Search for the cell housing the specified text and yield its [x, y] center coordinate. 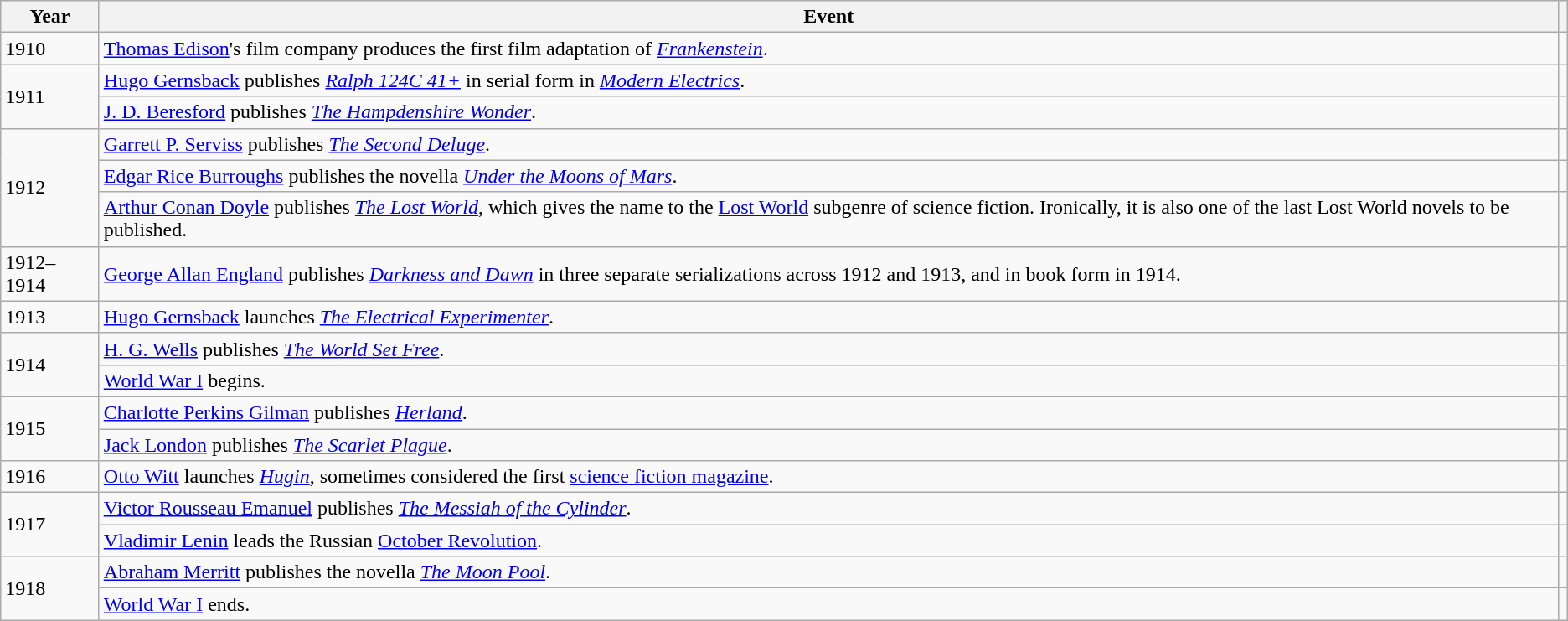
1912 [50, 188]
Vladimir Lenin leads the Russian October Revolution. [828, 541]
1916 [50, 477]
H. G. Wells publishes The World Set Free. [828, 349]
1914 [50, 365]
Garrett P. Serviss publishes The Second Deluge. [828, 144]
Year [50, 17]
1910 [50, 49]
Edgar Rice Burroughs publishes the novella Under the Moons of Mars. [828, 176]
Event [828, 17]
1913 [50, 317]
World War I ends. [828, 604]
1912–1914 [50, 273]
Hugo Gernsback publishes Ralph 124C 41+ in serial form in Modern Electrics. [828, 80]
Abraham Merritt publishes the novella The Moon Pool. [828, 572]
1915 [50, 428]
World War I begins. [828, 380]
Charlotte Perkins Gilman publishes Herland. [828, 412]
Otto Witt launches Hugin, sometimes considered the first science fiction magazine. [828, 477]
Hugo Gernsback launches The Electrical Experimenter. [828, 317]
J. D. Beresford publishes The Hampdenshire Wonder. [828, 112]
1911 [50, 96]
1918 [50, 588]
Victor Rousseau Emanuel publishes The Messiah of the Cylinder. [828, 509]
George Allan England publishes Darkness and Dawn in three separate serializations across 1912 and 1913, and in book form in 1914. [828, 273]
Jack London publishes The Scarlet Plague. [828, 445]
Thomas Edison's film company produces the first film adaptation of Frankenstein. [828, 49]
1917 [50, 525]
